From the cell containing the given text, extract its center point as [x, y] coordinate. 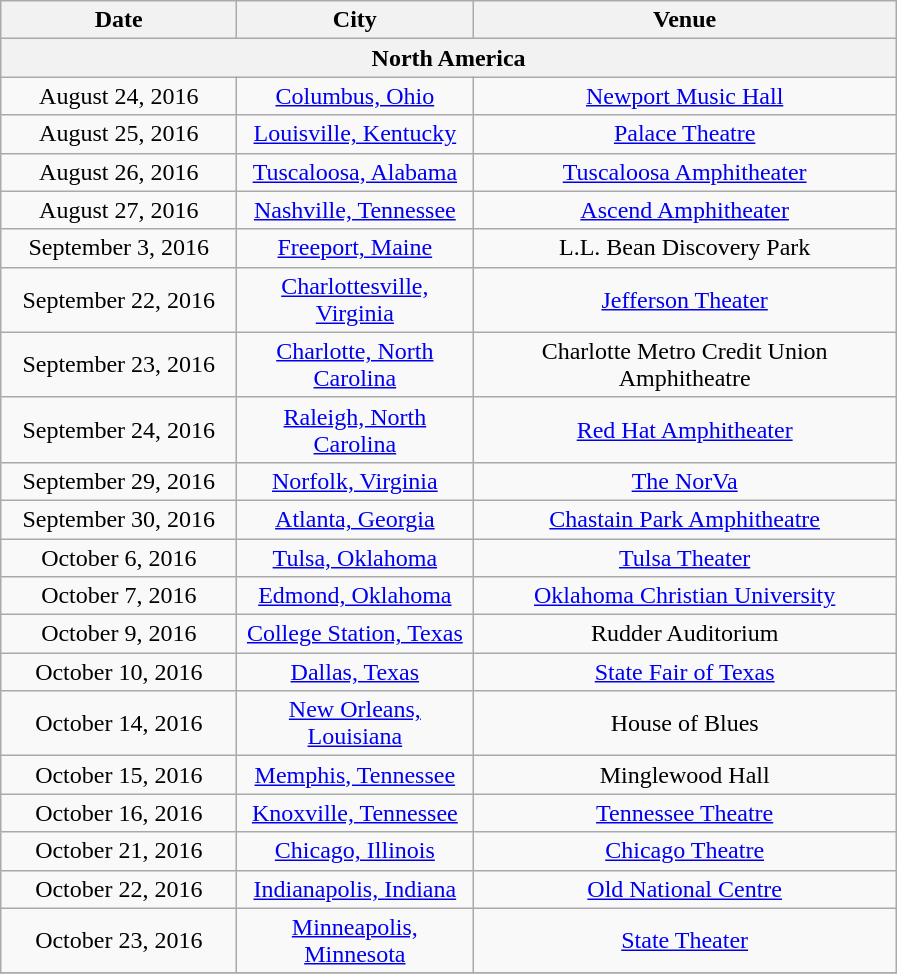
Tuscaloosa, Alabama [355, 172]
Minneapolis, Minnesota [355, 940]
Indianapolis, Indiana [355, 889]
Columbus, Ohio [355, 96]
Newport Music Hall [685, 96]
Tulsa Theater [685, 557]
September 29, 2016 [119, 481]
Raleigh, North Carolina [355, 430]
September 22, 2016 [119, 300]
October 14, 2016 [119, 724]
Venue [685, 20]
Charlotte, North Carolina [355, 364]
Norfolk, Virginia [355, 481]
Palace Theatre [685, 134]
Jefferson Theater [685, 300]
North America [449, 58]
Freeport, Maine [355, 248]
Edmond, Oklahoma [355, 596]
October 6, 2016 [119, 557]
August 24, 2016 [119, 96]
August 26, 2016 [119, 172]
Chastain Park Amphitheatre [685, 519]
Red Hat Amphitheater [685, 430]
August 25, 2016 [119, 134]
Old National Centre [685, 889]
Charlottesville, Virginia [355, 300]
State Theater [685, 940]
Oklahoma Christian University [685, 596]
Atlanta, Georgia [355, 519]
New Orleans, Louisiana [355, 724]
September 23, 2016 [119, 364]
The NorVa [685, 481]
L.L. Bean Discovery Park [685, 248]
State Fair of Texas [685, 672]
Tennessee Theatre [685, 813]
October 9, 2016 [119, 634]
October 10, 2016 [119, 672]
College Station, Texas [355, 634]
Ascend Amphitheater [685, 210]
Date [119, 20]
Chicago, Illinois [355, 851]
October 7, 2016 [119, 596]
House of Blues [685, 724]
September 3, 2016 [119, 248]
Nashville, Tennessee [355, 210]
October 21, 2016 [119, 851]
Dallas, Texas [355, 672]
October 22, 2016 [119, 889]
Charlotte Metro Credit Union Amphitheatre [685, 364]
September 30, 2016 [119, 519]
September 24, 2016 [119, 430]
October 23, 2016 [119, 940]
October 16, 2016 [119, 813]
Minglewood Hall [685, 775]
October 15, 2016 [119, 775]
City [355, 20]
Rudder Auditorium [685, 634]
Tuscaloosa Amphitheater [685, 172]
Memphis, Tennessee [355, 775]
Louisville, Kentucky [355, 134]
August 27, 2016 [119, 210]
Chicago Theatre [685, 851]
Tulsa, Oklahoma [355, 557]
Knoxville, Tennessee [355, 813]
